Locate the cell with the specified text and output its (X, Y) center coordinate. 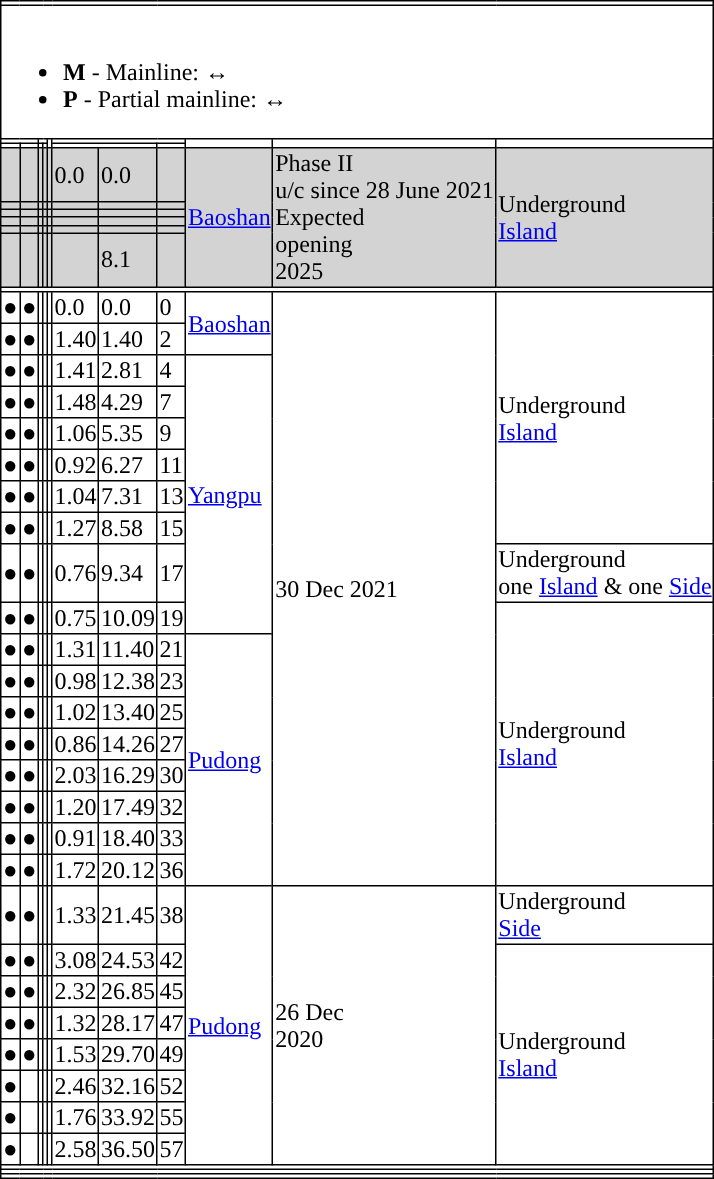
33 (171, 839)
0.75 (75, 618)
17.49 (128, 807)
1.48 (75, 402)
12.38 (128, 681)
16.29 (128, 776)
0.98 (75, 681)
6.27 (128, 465)
9.34 (128, 573)
2 (171, 339)
1.20 (75, 807)
7 (171, 402)
0.86 (75, 744)
57 (171, 1149)
32.16 (128, 1086)
23 (171, 681)
3.08 (75, 960)
27 (171, 744)
14.26 (128, 744)
1.53 (75, 1055)
2.03 (75, 776)
20.12 (128, 870)
26.85 (128, 992)
1.04 (75, 497)
Phase IIu/c since 28 June 2021Expected opening 2025 (384, 218)
49 (171, 1055)
0 (171, 308)
1.33 (75, 915)
26 Dec 2020 (384, 1026)
7.31 (128, 497)
4 (171, 371)
36.50 (128, 1149)
1.31 (75, 650)
29.70 (128, 1055)
0.76 (75, 573)
42 (171, 960)
13.40 (128, 713)
21 (171, 650)
52 (171, 1086)
15 (171, 528)
11.40 (128, 650)
Underground one Island & one Side (605, 573)
2.58 (75, 1149)
1.32 (75, 1023)
33.92 (128, 1118)
1.02 (75, 713)
38 (171, 915)
19 (171, 618)
28.17 (128, 1023)
11 (171, 465)
13 (171, 497)
8.58 (128, 528)
2.81 (128, 371)
1.41 (75, 371)
4.29 (128, 402)
1.76 (75, 1118)
30 Dec 2021 (384, 589)
1.72 (75, 870)
17 (171, 573)
5.35 (128, 434)
0.92 (75, 465)
18.40 (128, 839)
8.1 (128, 260)
45 (171, 992)
2.46 (75, 1086)
10.09 (128, 618)
21.45 (128, 915)
24.53 (128, 960)
25 (171, 713)
32 (171, 807)
30 (171, 776)
M - Mainline: ↔ P - Partial mainline: ↔ (358, 72)
2.32 (75, 992)
0.91 (75, 839)
1.27 (75, 528)
Yangpu (230, 494)
55 (171, 1118)
Underground Side (605, 915)
36 (171, 870)
1.06 (75, 434)
9 (171, 434)
47 (171, 1023)
